Identify which cell holds the provided text, then report its (x, y) central coordinate. 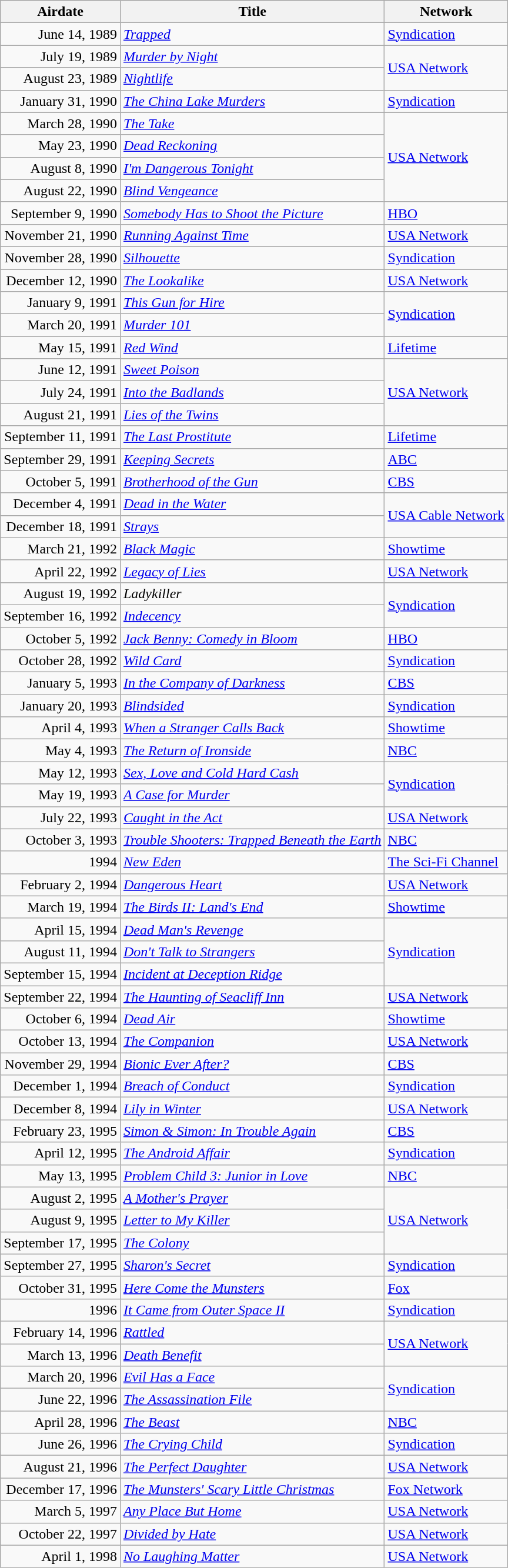
Fox Network (446, 1489)
Bionic Ever After? (252, 1064)
May 23, 1990 (61, 146)
July 24, 1991 (61, 392)
November 21, 1990 (61, 235)
March 20, 1991 (61, 325)
Indecency (252, 616)
Blind Vengeance (252, 191)
Death Benefit (252, 1355)
Trapped (252, 34)
ABC (446, 459)
October 22, 1997 (61, 1534)
May 19, 1993 (61, 795)
The Return of Ironside (252, 750)
A Mother's Prayer (252, 1198)
Lies of the Twins (252, 415)
Running Against Time (252, 235)
August 2, 1995 (61, 1198)
The Last Prostitute (252, 437)
1994 (61, 862)
Incident at Deception Ridge (252, 974)
Wild Card (252, 661)
Dead Reckoning (252, 146)
March 28, 1990 (61, 124)
October 13, 1994 (61, 1042)
August 8, 1990 (61, 168)
September 15, 1994 (61, 974)
Letter to My Killer (252, 1220)
It Came from Outer Space II (252, 1310)
February 2, 1994 (61, 885)
May 15, 1991 (61, 348)
March 5, 1997 (61, 1512)
The Birds II: Land's End (252, 907)
Airdate (61, 12)
August 21, 1991 (61, 415)
Here Come the Munsters (252, 1287)
December 8, 1994 (61, 1109)
March 20, 1996 (61, 1377)
May 12, 1993 (61, 773)
June 26, 1996 (61, 1444)
January 20, 1993 (61, 706)
April 22, 1992 (61, 571)
Dangerous Heart (252, 885)
Don't Talk to Strangers (252, 952)
USA Cable Network (446, 515)
The Crying Child (252, 1444)
October 31, 1995 (61, 1287)
Nightlife (252, 79)
Title (252, 12)
October 5, 1991 (61, 482)
July 19, 1989 (61, 56)
April 15, 1994 (61, 929)
September 9, 1990 (61, 213)
The Sci-Fi Channel (446, 862)
Legacy of Lies (252, 571)
September 27, 1995 (61, 1265)
Strays (252, 526)
The Lookalike (252, 281)
Red Wind (252, 348)
Keeping Secrets (252, 459)
November 29, 1994 (61, 1064)
September 29, 1991 (61, 459)
Dead Man's Revenge (252, 929)
Any Place But Home (252, 1512)
The Haunting of Seacliff Inn (252, 997)
Caught in the Act (252, 818)
January 5, 1993 (61, 683)
Murder by Night (252, 56)
The China Lake Murders (252, 101)
The Android Affair (252, 1153)
May 4, 1993 (61, 750)
The Take (252, 124)
April 1, 1998 (61, 1556)
Fox (446, 1287)
December 17, 1996 (61, 1489)
March 13, 1996 (61, 1355)
Brotherhood of the Gun (252, 482)
New Eden (252, 862)
Into the Badlands (252, 392)
June 12, 1991 (61, 370)
January 9, 1991 (61, 303)
Sweet Poison (252, 370)
This Gun for Hire (252, 303)
September 16, 1992 (61, 616)
Rattled (252, 1332)
April 12, 1995 (61, 1153)
Black Magic (252, 549)
August 21, 1996 (61, 1467)
November 28, 1990 (61, 258)
Divided by Hate (252, 1534)
When a Stranger Calls Back (252, 728)
Breach of Conduct (252, 1086)
December 12, 1990 (61, 281)
Sex, Love and Cold Hard Cash (252, 773)
I'm Dangerous Tonight (252, 168)
September 22, 1994 (61, 997)
August 22, 1990 (61, 191)
No Laughing Matter (252, 1556)
In the Company of Darkness (252, 683)
December 18, 1991 (61, 526)
The Assassination File (252, 1400)
March 21, 1992 (61, 549)
October 6, 1994 (61, 1019)
April 4, 1993 (61, 728)
The Companion (252, 1042)
February 14, 1996 (61, 1332)
July 22, 1993 (61, 818)
May 13, 1995 (61, 1176)
Trouble Shooters: Trapped Beneath the Earth (252, 840)
Dead Air (252, 1019)
August 19, 1992 (61, 593)
August 23, 1989 (61, 79)
Lily in Winter (252, 1109)
December 1, 1994 (61, 1086)
August 11, 1994 (61, 952)
The Munsters' Scary Little Christmas (252, 1489)
Ladykiller (252, 593)
September 11, 1991 (61, 437)
October 28, 1992 (61, 661)
September 17, 1995 (61, 1243)
Sharon's Secret (252, 1265)
Murder 101 (252, 325)
June 14, 1989 (61, 34)
January 31, 1990 (61, 101)
Evil Has a Face (252, 1377)
Blindsided (252, 706)
A Case for Murder (252, 795)
Network (446, 12)
1996 (61, 1310)
April 28, 1996 (61, 1422)
Jack Benny: Comedy in Bloom (252, 638)
June 22, 1996 (61, 1400)
Silhouette (252, 258)
Somebody Has to Shoot the Picture (252, 213)
The Beast (252, 1422)
The Perfect Daughter (252, 1467)
Problem Child 3: Junior in Love (252, 1176)
December 4, 1991 (61, 504)
October 3, 1993 (61, 840)
October 5, 1992 (61, 638)
August 9, 1995 (61, 1220)
February 23, 1995 (61, 1131)
Dead in the Water (252, 504)
Simon & Simon: In Trouble Again (252, 1131)
March 19, 1994 (61, 907)
The Colony (252, 1243)
